Search for the cell housing the specified text and yield its [x, y] center coordinate. 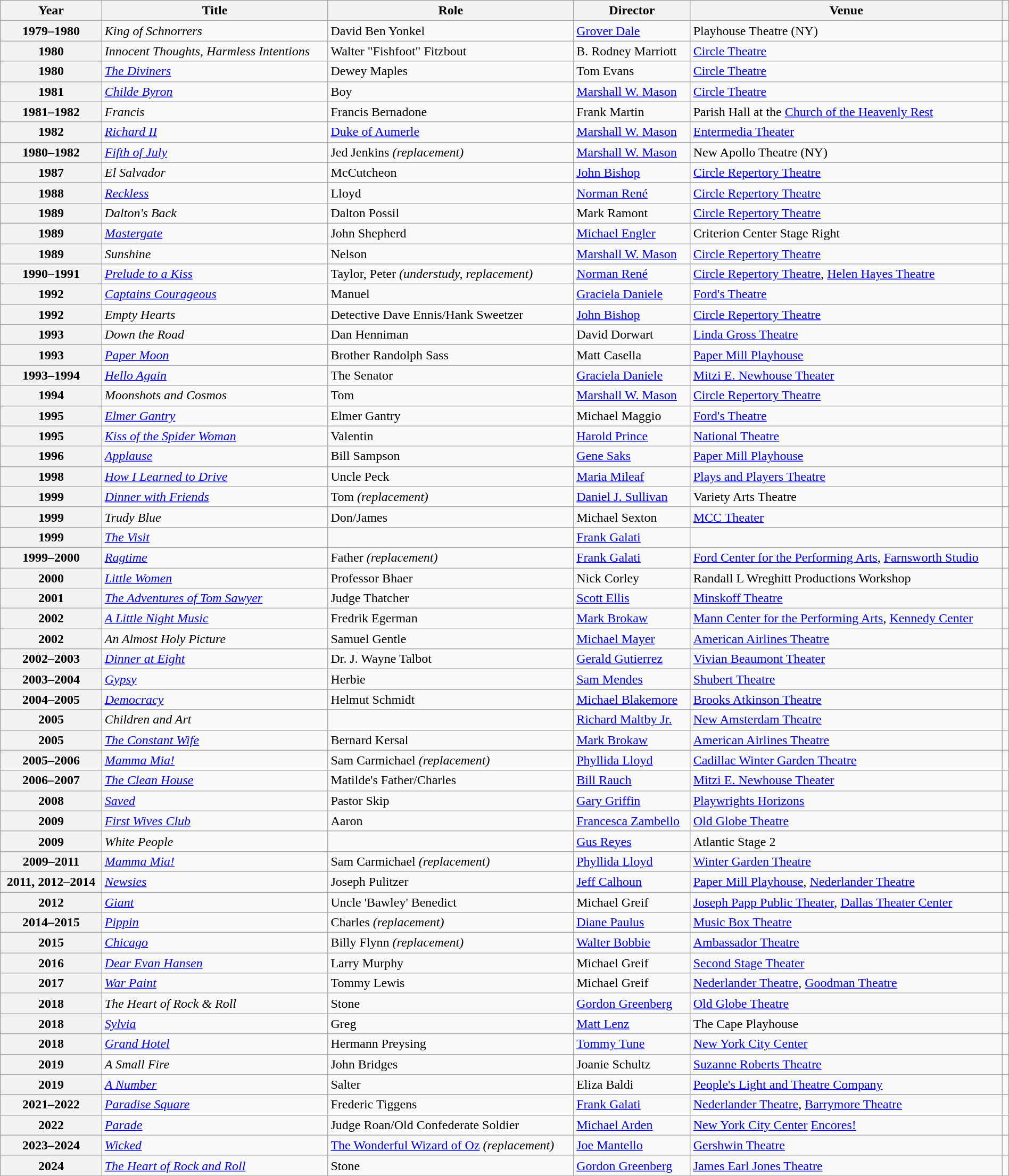
Judge Roan/Old Confederate Soldier [451, 1125]
Frederic Tiggens [451, 1105]
Nelson [451, 254]
Hello Again [215, 375]
Mastergate [215, 233]
Billy Flynn (replacement) [451, 943]
Music Box Theatre [846, 923]
Brother Randolph Sass [451, 355]
Winter Garden Theatre [846, 861]
Harold Prince [632, 436]
Dear Evan Hansen [215, 963]
Nederlander Theatre, Barrymore Theatre [846, 1105]
Michael Sexton [632, 517]
David Ben Yonkel [451, 31]
1982 [51, 132]
Atlantic Stage 2 [846, 841]
Greg [451, 1024]
The Heart of Rock and Roll [215, 1165]
Ambassador Theatre [846, 943]
Tom Evans [632, 71]
Francis Bernadone [451, 112]
2008 [51, 801]
1996 [51, 456]
Taylor, Peter (understudy, replacement) [451, 274]
1990–1991 [51, 274]
The Constant Wife [215, 740]
Matt Casella [632, 355]
Suzanne Roberts Theatre [846, 1064]
Grand Hotel [215, 1044]
Shubert Theatre [846, 679]
The Cape Playhouse [846, 1024]
Saved [215, 801]
Diane Paulus [632, 923]
Detective Dave Ennis/Hank Sweetzer [451, 315]
Linda Gross Theatre [846, 335]
Aaron [451, 821]
Dinner at Eight [215, 659]
Larry Murphy [451, 963]
Manuel [451, 294]
2014–2015 [51, 923]
2000 [51, 578]
Daniel J. Sullivan [632, 497]
First Wives Club [215, 821]
Pastor Skip [451, 801]
Childe Byron [215, 92]
2012 [51, 902]
New York City Center Encores! [846, 1125]
Helmut Schmidt [451, 700]
Paper Moon [215, 355]
Minskoff Theatre [846, 598]
2002–2003 [51, 659]
Grover Dale [632, 31]
Director [632, 11]
Dan Henniman [451, 335]
Michael Arden [632, 1125]
2004–2005 [51, 700]
Don/James [451, 517]
1999–2000 [51, 557]
Giant [215, 902]
Tommy Lewis [451, 983]
Fifth of July [215, 152]
Year [51, 11]
Vivian Beaumont Theater [846, 659]
McCutcheon [451, 172]
Uncle Peck [451, 476]
New Amsterdam Theatre [846, 720]
King of Schnorrers [215, 31]
Maria Mileaf [632, 476]
MCC Theater [846, 517]
John Bridges [451, 1064]
David Dorwart [632, 335]
Walter Bobbie [632, 943]
2005–2006 [51, 760]
Playhouse Theatre (NY) [846, 31]
Empty Hearts [215, 315]
An Almost Holy Picture [215, 639]
Bill Sampson [451, 456]
New Apollo Theatre (NY) [846, 152]
Charles (replacement) [451, 923]
Tommy Tune [632, 1044]
The Clean House [215, 780]
Father (replacement) [451, 557]
Scott Ellis [632, 598]
Captains Courageous [215, 294]
Dalton Possil [451, 213]
People's Light and Theatre Company [846, 1084]
How I Learned to Drive [215, 476]
White People [215, 841]
Innocent Thoughts, Harmless Intentions [215, 51]
Gus Reyes [632, 841]
Michael Blakemore [632, 700]
Frank Martin [632, 112]
1993–1994 [51, 375]
Bernard Kersal [451, 740]
Lloyd [451, 193]
Prelude to a Kiss [215, 274]
Nick Corley [632, 578]
Richard II [215, 132]
Kiss of the Spider Woman [215, 436]
Circle Repertory Theatre, Helen Hayes Theatre [846, 274]
Professor Bhaer [451, 578]
Jed Jenkins (replacement) [451, 152]
Dalton's Back [215, 213]
The Diviners [215, 71]
Michael Mayer [632, 639]
2017 [51, 983]
El Salvador [215, 172]
Eliza Baldi [632, 1084]
Hermann Preysing [451, 1044]
Little Women [215, 578]
Newsies [215, 882]
Sunshine [215, 254]
Fredrik Egerman [451, 619]
Francis [215, 112]
Criterion Center Stage Right [846, 233]
2009–2011 [51, 861]
A Little Night Music [215, 619]
Democracy [215, 700]
Children and Art [215, 720]
Valentin [451, 436]
Mann Center for the Performing Arts, Kennedy Center [846, 619]
Gypsy [215, 679]
Michael Maggio [632, 416]
2021–2022 [51, 1105]
The Heart of Rock & Roll [215, 1004]
A Number [215, 1084]
A Small Fire [215, 1064]
2016 [51, 963]
Brooks Atkinson Theatre [846, 700]
Playwrights Horizons [846, 801]
Applause [215, 456]
Entermedia Theater [846, 132]
Matt Lenz [632, 1024]
1980–1982 [51, 152]
Venue [846, 11]
Gershwin Theatre [846, 1145]
Joe Mantello [632, 1145]
Dr. J. Wayne Talbot [451, 659]
Duke of Aumerle [451, 132]
1988 [51, 193]
New York City Center [846, 1044]
Tom [451, 396]
The Visit [215, 537]
Herbie [451, 679]
B. Rodney Marriott [632, 51]
Reckless [215, 193]
Parade [215, 1125]
1979–1980 [51, 31]
Cadillac Winter Garden Theatre [846, 760]
Joanie Schultz [632, 1064]
Chicago [215, 943]
Michael Engler [632, 233]
2024 [51, 1165]
Samuel Gentle [451, 639]
Paradise Square [215, 1105]
Trudy Blue [215, 517]
Title [215, 11]
John Shepherd [451, 233]
Joseph Pulitzer [451, 882]
Gene Saks [632, 456]
Moonshots and Cosmos [215, 396]
Role [451, 11]
National Theatre [846, 436]
Walter "Fishfoot" Fitzbout [451, 51]
Richard Maltby Jr. [632, 720]
Joseph Papp Public Theater, Dallas Theater Center [846, 902]
Matilde's Father/Charles [451, 780]
Gerald Gutierrez [632, 659]
The Wonderful Wizard of Oz (replacement) [451, 1145]
2022 [51, 1125]
2023–2024 [51, 1145]
Tom (replacement) [451, 497]
Variety Arts Theatre [846, 497]
War Paint [215, 983]
Mark Ramont [632, 213]
Francesca Zambello [632, 821]
Jeff Calhoun [632, 882]
1994 [51, 396]
Salter [451, 1084]
1987 [51, 172]
1981–1982 [51, 112]
Boy [451, 92]
Randall L Wreghitt Productions Workshop [846, 578]
2003–2004 [51, 679]
Gary Griffin [632, 801]
Judge Thatcher [451, 598]
Parish Hall at the Church of the Heavenly Rest [846, 112]
Pippin [215, 923]
Uncle 'Bawley' Benedict [451, 902]
The Adventures of Tom Sawyer [215, 598]
Sam Mendes [632, 679]
2001 [51, 598]
Nederlander Theatre, Goodman Theatre [846, 983]
Sylvia [215, 1024]
2015 [51, 943]
2011, 2012–2014 [51, 882]
Second Stage Theater [846, 963]
1998 [51, 476]
Ragtime [215, 557]
Wicked [215, 1145]
Dewey Maples [451, 71]
Plays and Players Theatre [846, 476]
1981 [51, 92]
Down the Road [215, 335]
Ford Center for the Performing Arts, Farnsworth Studio [846, 557]
Paper Mill Playhouse, Nederlander Theatre [846, 882]
Bill Rauch [632, 780]
James Earl Jones Theatre [846, 1165]
The Senator [451, 375]
Dinner with Friends [215, 497]
2006–2007 [51, 780]
